Detect which cell encompasses the target text, then output its [X, Y] center coordinate. 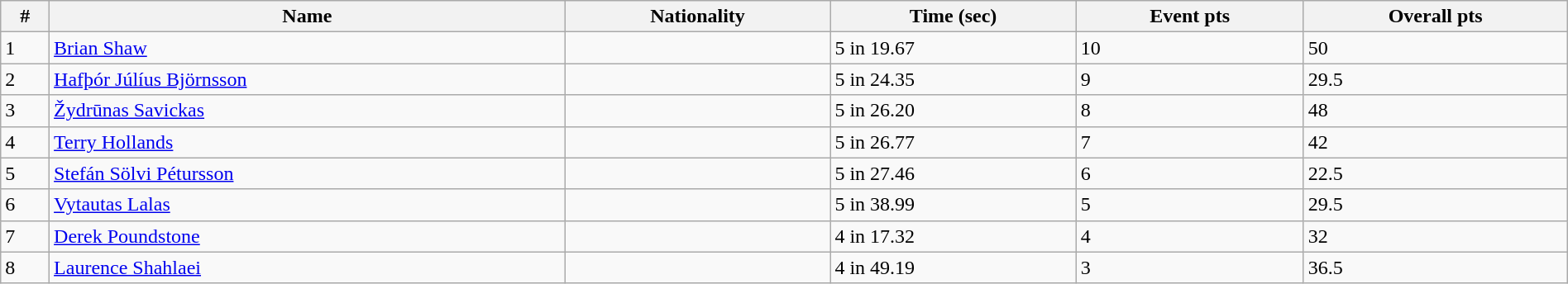
50 [1436, 48]
48 [1436, 111]
Nationality [698, 17]
Vytautas Lalas [308, 205]
5 in 38.99 [953, 205]
Stefán Sölvi Pétursson [308, 173]
5 in 26.20 [953, 111]
Name [308, 17]
Event pts [1189, 17]
9 [1189, 79]
Overall pts [1436, 17]
Time (sec) [953, 17]
Brian Shaw [308, 48]
36.5 [1436, 267]
4 in 17.32 [953, 236]
Laurence Shahlaei [308, 267]
32 [1436, 236]
5 in 24.35 [953, 79]
42 [1436, 142]
Hafþór Júlíus Björnsson [308, 79]
1 [25, 48]
22.5 [1436, 173]
10 [1189, 48]
5 in 26.77 [953, 142]
4 in 49.19 [953, 267]
Terry Hollands [308, 142]
Derek Poundstone [308, 236]
# [25, 17]
2 [25, 79]
5 in 19.67 [953, 48]
5 in 27.46 [953, 173]
Žydrūnas Savickas [308, 111]
